Search for the cell housing the specified text and yield its [x, y] center coordinate. 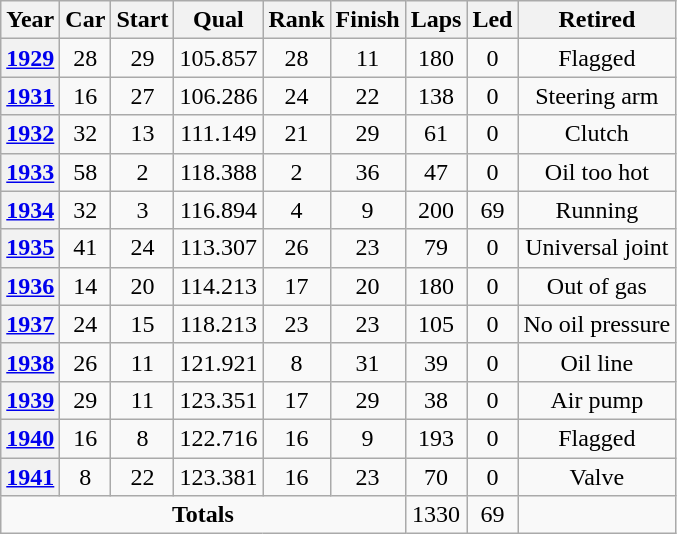
Car [86, 20]
1935 [30, 248]
1933 [30, 172]
39 [436, 362]
38 [436, 400]
61 [436, 134]
79 [436, 248]
47 [436, 172]
Retired [597, 20]
Oil line [597, 362]
121.921 [218, 362]
Qual [218, 20]
No oil pressure [597, 324]
111.149 [218, 134]
1937 [30, 324]
122.716 [218, 438]
105 [436, 324]
193 [436, 438]
1939 [30, 400]
1940 [30, 438]
15 [142, 324]
106.286 [218, 96]
Air pump [597, 400]
118.388 [218, 172]
Steering arm [597, 96]
31 [368, 362]
123.351 [218, 400]
3 [142, 210]
1931 [30, 96]
Year [30, 20]
1941 [30, 477]
105.857 [218, 58]
200 [436, 210]
Rank [296, 20]
Laps [436, 20]
13 [142, 134]
41 [86, 248]
Finish [368, 20]
114.213 [218, 286]
116.894 [218, 210]
123.381 [218, 477]
118.213 [218, 324]
Clutch [597, 134]
4 [296, 210]
138 [436, 96]
Led [492, 20]
1932 [30, 134]
1936 [30, 286]
Running [597, 210]
70 [436, 477]
Universal joint [597, 248]
Oil too hot [597, 172]
Start [142, 20]
58 [86, 172]
1330 [436, 515]
113.307 [218, 248]
14 [86, 286]
1934 [30, 210]
27 [142, 96]
Valve [597, 477]
1938 [30, 362]
36 [368, 172]
Totals [203, 515]
1929 [30, 58]
Out of gas [597, 286]
21 [296, 134]
